Detect which cell encompasses the target text, then output its (x, y) center coordinate. 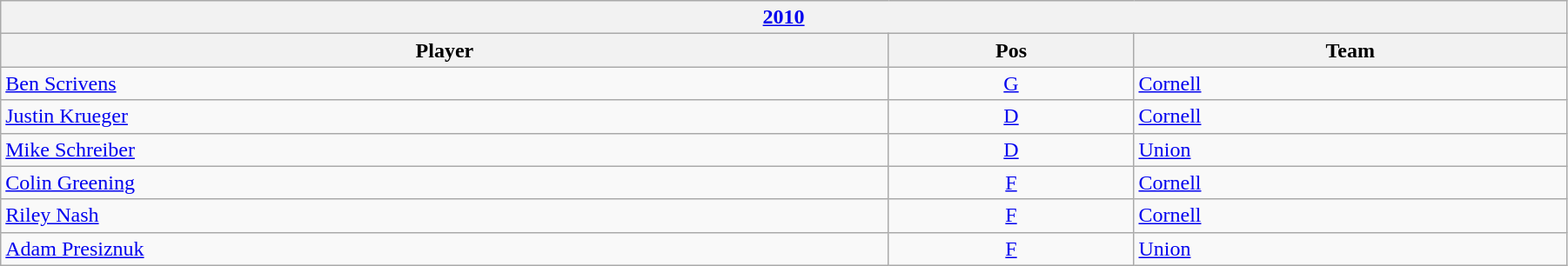
2010 (784, 17)
Team (1350, 50)
Ben Scrivens (445, 83)
Adam Presiznuk (445, 249)
Pos (1011, 50)
Player (445, 50)
Mike Schreiber (445, 150)
Justin Krueger (445, 116)
Riley Nash (445, 216)
G (1011, 83)
Colin Greening (445, 183)
